For the text-containing cell, return its midpoint in [x, y] coordinate format. 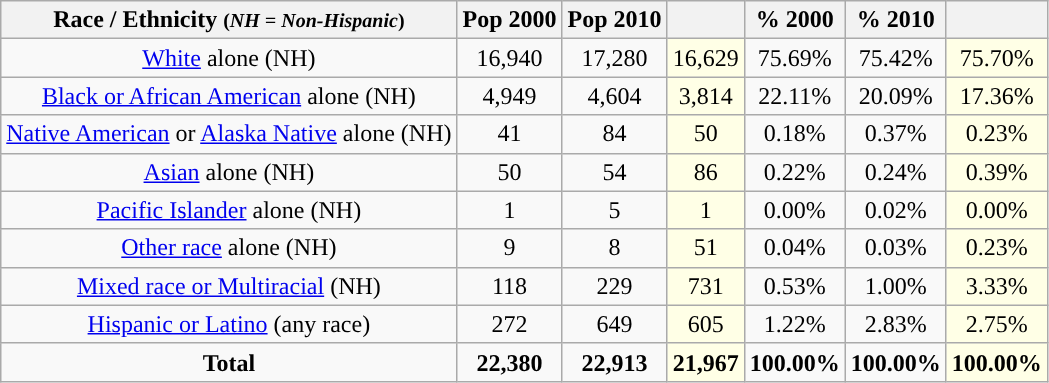
Race / Ethnicity (NH = Non-Hispanic) [229, 20]
649 [614, 324]
75.42% [896, 58]
731 [706, 286]
Pop 2000 [510, 20]
22.11% [794, 96]
Native American or Alaska Native alone (NH) [229, 134]
5 [614, 210]
0.22% [794, 172]
0.03% [896, 248]
84 [614, 134]
75.69% [794, 58]
229 [614, 286]
Mixed race or Multiracial (NH) [229, 286]
9 [510, 248]
2.75% [996, 324]
17.36% [996, 96]
17,280 [614, 58]
% 2000 [794, 20]
2.83% [896, 324]
8 [614, 248]
White alone (NH) [229, 58]
54 [614, 172]
1.00% [896, 286]
Hispanic or Latino (any race) [229, 324]
3,814 [706, 96]
Black or African American alone (NH) [229, 96]
21,967 [706, 362]
Other race alone (NH) [229, 248]
Asian alone (NH) [229, 172]
605 [706, 324]
41 [510, 134]
16,629 [706, 58]
3.33% [996, 286]
22,913 [614, 362]
4,949 [510, 96]
20.09% [896, 96]
22,380 [510, 362]
0.04% [794, 248]
0.02% [896, 210]
0.18% [794, 134]
16,940 [510, 58]
4,604 [614, 96]
0.24% [896, 172]
Total [229, 362]
Pacific Islander alone (NH) [229, 210]
75.70% [996, 58]
1.22% [794, 324]
0.53% [794, 286]
272 [510, 324]
0.39% [996, 172]
118 [510, 286]
51 [706, 248]
86 [706, 172]
Pop 2010 [614, 20]
% 2010 [896, 20]
0.37% [896, 134]
